Find where the given text appears and provide that cell's center as (X, Y) coordinate. 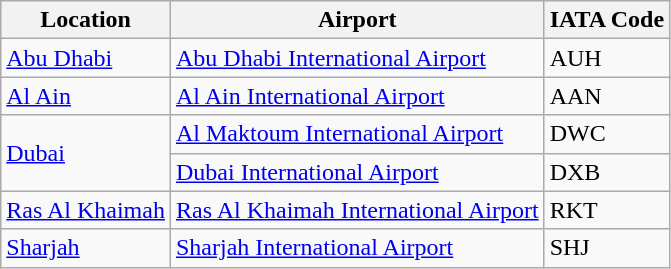
Airport (357, 20)
Al Maktoum International Airport (357, 134)
Sharjah (86, 248)
DWC (607, 134)
Ras Al Khaimah International Airport (357, 210)
Sharjah International Airport (357, 248)
AAN (607, 96)
Abu Dhabi (86, 58)
IATA Code (607, 20)
Abu Dhabi International Airport (357, 58)
AUH (607, 58)
Dubai International Airport (357, 172)
Al Ain (86, 96)
Location (86, 20)
DXB (607, 172)
Ras Al Khaimah (86, 210)
Dubai (86, 153)
Al Ain International Airport (357, 96)
RKT (607, 210)
SHJ (607, 248)
